Return (x, y) of the center of cell containing provided text 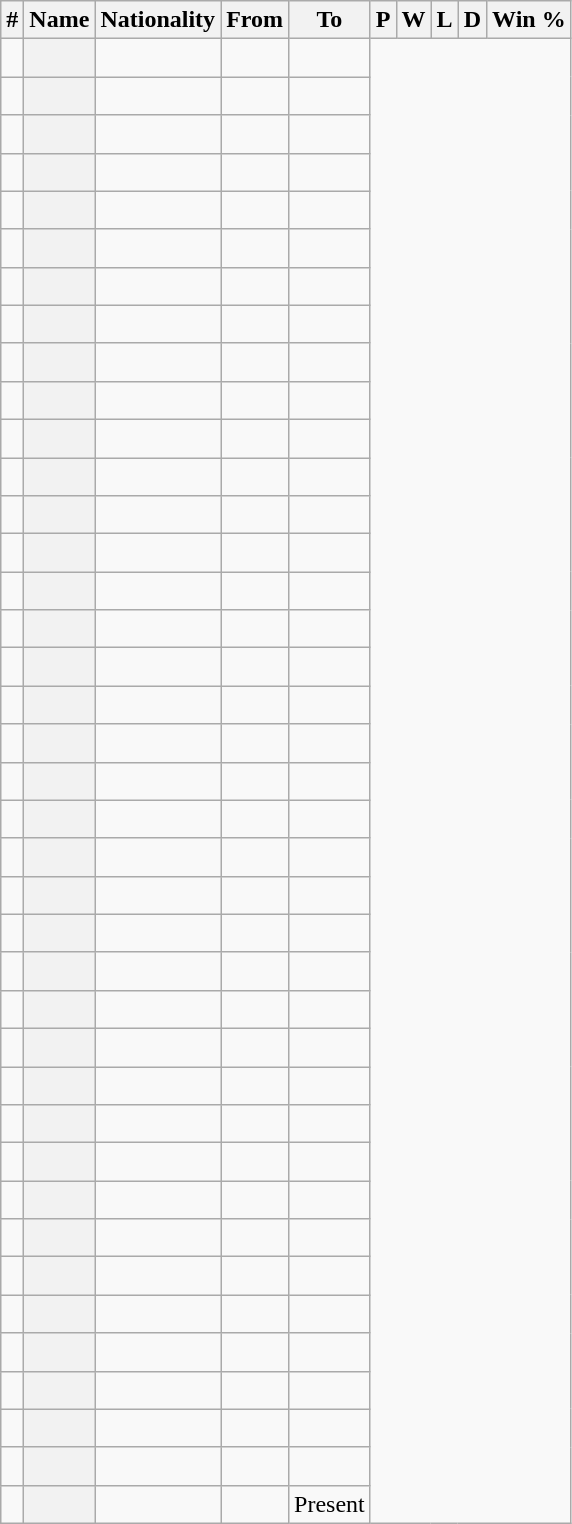
From (255, 20)
W (414, 20)
Name (60, 20)
Present (330, 1504)
Win % (530, 20)
L (444, 20)
D (472, 20)
To (330, 20)
# (12, 20)
P (383, 20)
Nationality (158, 20)
